Return (x, y) of the center of cell containing provided text 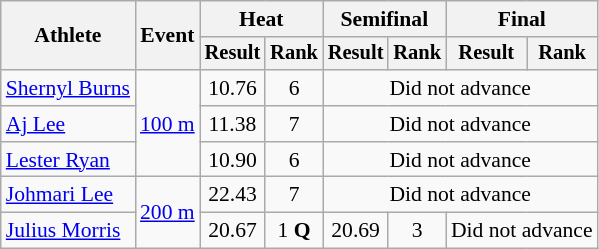
Event (168, 36)
100 m (168, 124)
200 m (168, 212)
22.43 (233, 195)
10.76 (233, 88)
Lester Ryan (68, 160)
Shernyl Burns (68, 88)
Athlete (68, 36)
Julius Morris (68, 231)
20.69 (356, 231)
3 (417, 231)
11.38 (233, 124)
10.90 (233, 160)
Final (522, 19)
Heat (262, 19)
20.67 (233, 231)
Aj Lee (68, 124)
1 Q (294, 231)
Semifinal (384, 19)
Johmari Lee (68, 195)
